Provide the (X, Y) coordinate of the cell's center where the given text is located.  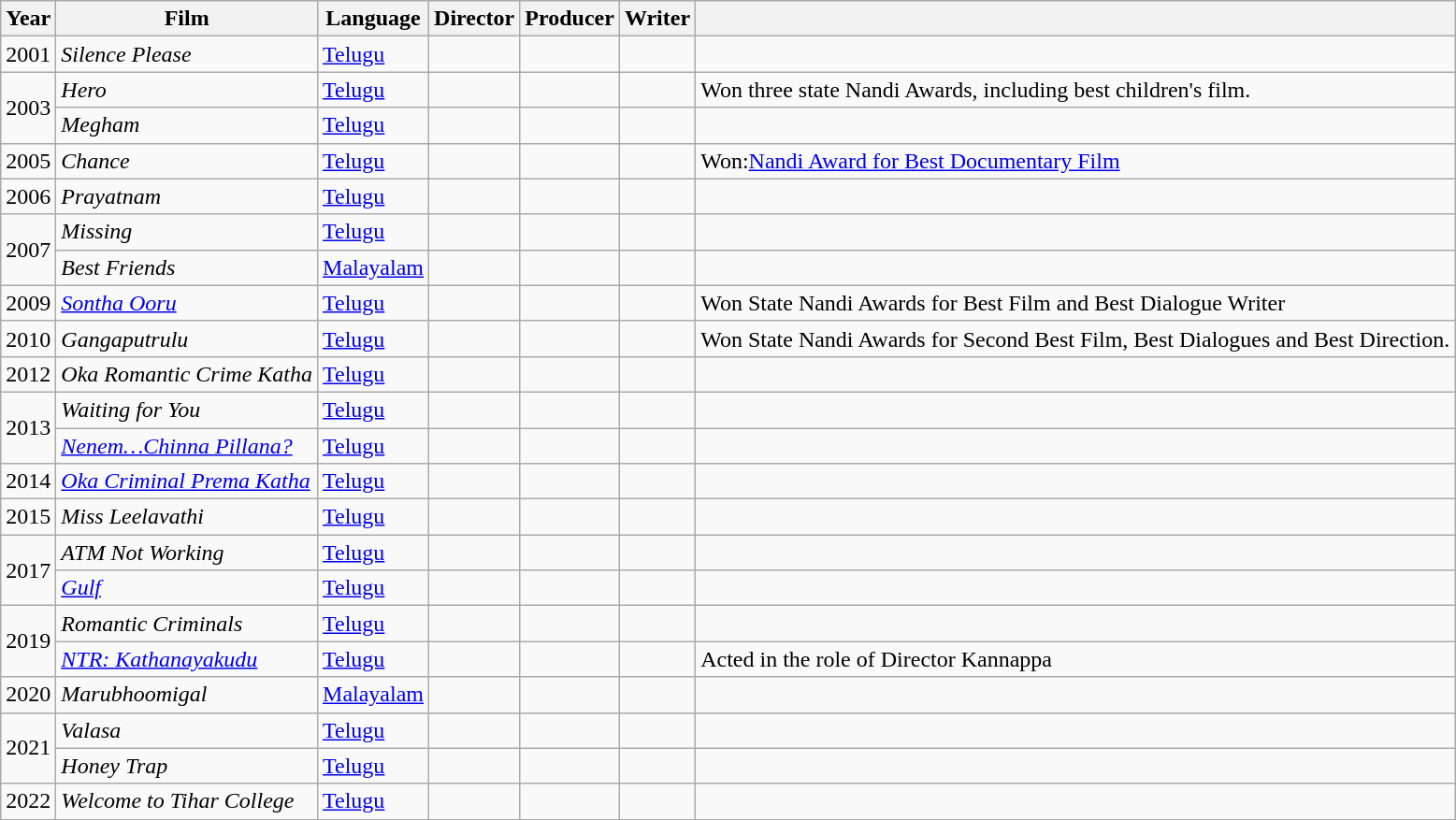
2001 (28, 54)
Best Friends (187, 267)
2020 (28, 695)
Acted in the role of Director Kannappa (1075, 659)
Romantic Criminals (187, 624)
2006 (28, 196)
Won three state Nandi Awards, including best children's film. (1075, 90)
2009 (28, 303)
Film (187, 19)
2003 (28, 108)
2015 (28, 517)
2012 (28, 374)
ATM Not Working (187, 553)
NTR: Kathanayakudu (187, 659)
2019 (28, 641)
Welcome to Tihar College (187, 801)
Valasa (187, 730)
Sontha Ooru (187, 303)
Silence Please (187, 54)
2017 (28, 570)
Language (374, 19)
Won:Nandi Award for Best Documentary Film (1075, 161)
Won State Nandi Awards for Second Best Film, Best Dialogues and Best Direction. (1075, 338)
Writer (656, 19)
Honey Trap (187, 766)
Chance (187, 161)
2010 (28, 338)
2014 (28, 482)
Hero (187, 90)
2005 (28, 161)
Oka Criminal Prema Katha (187, 482)
Won State Nandi Awards for Best Film and Best Dialogue Writer (1075, 303)
Prayatnam (187, 196)
Director (475, 19)
Waiting for You (187, 410)
Miss Leelavathi (187, 517)
2007 (28, 250)
Producer (570, 19)
Year (28, 19)
Gulf (187, 588)
2021 (28, 748)
2013 (28, 427)
Nenem…Chinna Pillana? (187, 446)
Gangaputrulu (187, 338)
Oka Romantic Crime Katha (187, 374)
Megham (187, 125)
Missing (187, 232)
2022 (28, 801)
Marubhoomigal (187, 695)
